Identify which cell holds the provided text, then report its (X, Y) central coordinate. 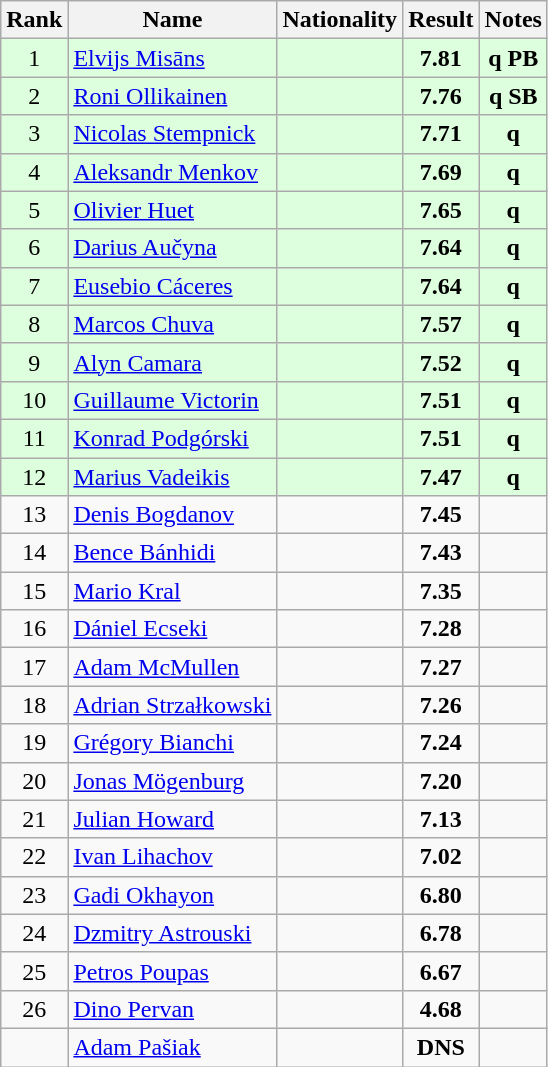
7.69 (441, 172)
16 (34, 629)
Marius Vadeikis (172, 477)
Marcos Chuva (172, 324)
Notes (513, 20)
Jonas Mögenburg (172, 781)
7.81 (441, 58)
Mario Kral (172, 591)
1 (34, 58)
12 (34, 477)
7.57 (441, 324)
6.78 (441, 933)
Petros Poupas (172, 971)
7.26 (441, 705)
8 (34, 324)
q PB (513, 58)
Rank (34, 20)
18 (34, 705)
7.02 (441, 857)
7.24 (441, 743)
Grégory Bianchi (172, 743)
7.76 (441, 96)
7.43 (441, 553)
Denis Bogdanov (172, 515)
Gadi Okhayon (172, 895)
7 (34, 286)
15 (34, 591)
13 (34, 515)
Ivan Lihachov (172, 857)
7.47 (441, 477)
Eusebio Cáceres (172, 286)
4.68 (441, 1009)
4 (34, 172)
7.71 (441, 134)
Bence Bánhidi (172, 553)
6.67 (441, 971)
DNS (441, 1047)
7.20 (441, 781)
Alyn Camara (172, 362)
2 (34, 96)
19 (34, 743)
7.27 (441, 667)
24 (34, 933)
Olivier Huet (172, 210)
7.28 (441, 629)
Dániel Ecseki (172, 629)
Dino Pervan (172, 1009)
Guillaume Victorin (172, 400)
Roni Ollikainen (172, 96)
Aleksandr Menkov (172, 172)
Konrad Podgórski (172, 438)
7.13 (441, 819)
7.35 (441, 591)
7.52 (441, 362)
Elvijs Misāns (172, 58)
7.45 (441, 515)
22 (34, 857)
7.65 (441, 210)
Nicolas Stempnick (172, 134)
10 (34, 400)
Nationality (340, 20)
6 (34, 248)
3 (34, 134)
23 (34, 895)
Adrian Strzałkowski (172, 705)
26 (34, 1009)
9 (34, 362)
Darius Aučyna (172, 248)
20 (34, 781)
Adam McMullen (172, 667)
25 (34, 971)
Adam Pašiak (172, 1047)
Result (441, 20)
11 (34, 438)
14 (34, 553)
Julian Howard (172, 819)
21 (34, 819)
5 (34, 210)
q SB (513, 96)
17 (34, 667)
6.80 (441, 895)
Name (172, 20)
Dzmitry Astrouski (172, 933)
